Search for the cell housing the specified text and yield its [X, Y] center coordinate. 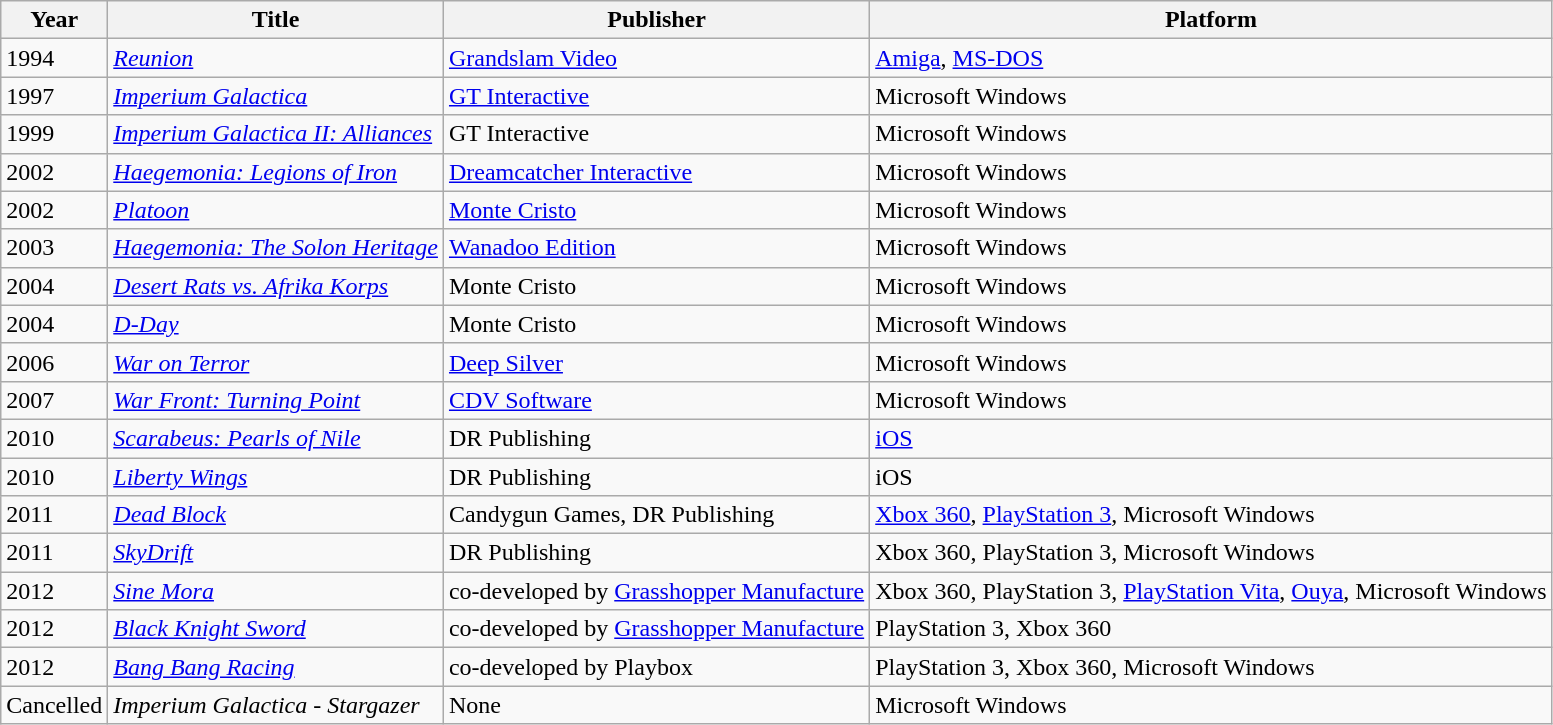
Title [276, 20]
Xbox 360, PlayStation 3, PlayStation Vita, Ouya, Microsoft Windows [1211, 591]
Imperium Galactica - Stargazer [276, 705]
Desert Rats vs. Afrika Korps [276, 286]
Platoon [276, 210]
Scarabeus: Pearls of Nile [276, 438]
SkyDrift [276, 553]
Grandslam Video [656, 58]
1994 [54, 58]
War on Terror [276, 362]
Publisher [656, 20]
Bang Bang Racing [276, 667]
2007 [54, 400]
Black Knight Sword [276, 629]
Platform [1211, 20]
Cancelled [54, 705]
Dreamcatcher Interactive [656, 172]
1999 [54, 134]
War Front: Turning Point [276, 400]
co-developed by Playbox [656, 667]
2006 [54, 362]
1997 [54, 96]
PlayStation 3, Xbox 360 [1211, 629]
Dead Block [276, 515]
None [656, 705]
Year [54, 20]
Haegemonia: The Solon Heritage [276, 248]
Imperium Galactica [276, 96]
Liberty Wings [276, 477]
Haegemonia: Legions of Iron [276, 172]
Imperium Galactica II: Alliances [276, 134]
Sine Mora [276, 591]
Reunion [276, 58]
2003 [54, 248]
Candygun Games, DR Publishing [656, 515]
D-Day [276, 324]
CDV Software [656, 400]
Amiga, MS-DOS [1211, 58]
Deep Silver [656, 362]
Wanadoo Edition [656, 248]
PlayStation 3, Xbox 360, Microsoft Windows [1211, 667]
